Return the [x, y] coordinate for the center point of the cell that contains the specified text.  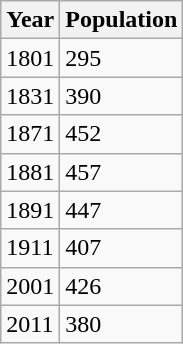
407 [122, 248]
Year [30, 20]
447 [122, 210]
1881 [30, 172]
380 [122, 324]
1911 [30, 248]
457 [122, 172]
1801 [30, 58]
1831 [30, 96]
426 [122, 286]
1891 [30, 210]
390 [122, 96]
Population [122, 20]
1871 [30, 134]
2011 [30, 324]
452 [122, 134]
2001 [30, 286]
295 [122, 58]
